Extract the (x, y) coordinate from the center of the cell holding the provided text.  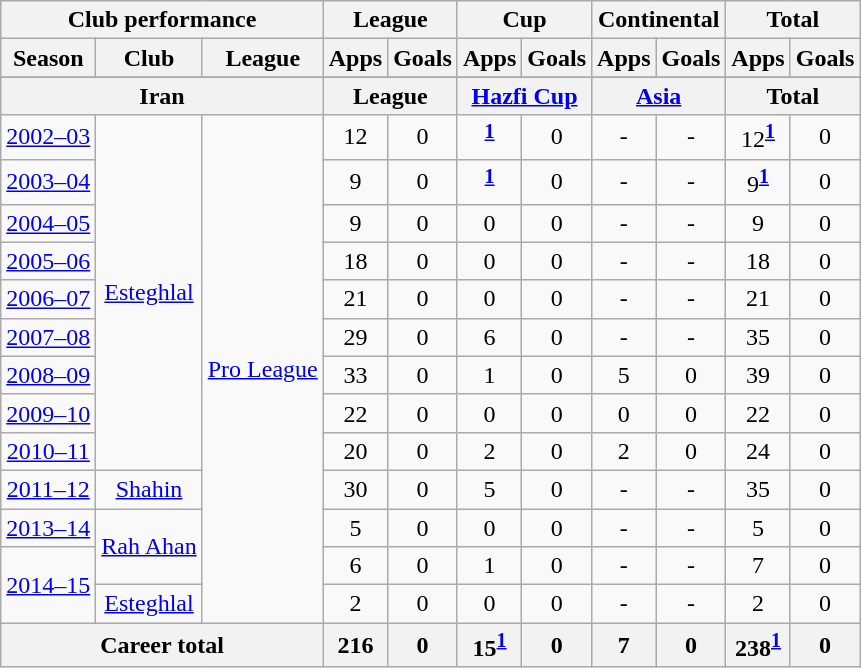
33 (355, 375)
24 (758, 451)
2381 (758, 646)
Cup (524, 20)
Career total (162, 646)
Shahin (149, 489)
Asia (659, 96)
Club performance (162, 20)
2009–10 (48, 413)
2014–15 (48, 585)
Rah Ahan (149, 547)
2003–04 (48, 182)
Continental (659, 20)
Hazfi Cup (524, 96)
Pro League (262, 369)
Iran (162, 96)
20 (355, 451)
30 (355, 489)
2013–14 (48, 528)
12 (355, 138)
39 (758, 375)
2005–06 (48, 261)
216 (355, 646)
2011–12 (48, 489)
2002–03 (48, 138)
2004–05 (48, 223)
2007–08 (48, 337)
29 (355, 337)
91 (758, 182)
151 (489, 646)
Season (48, 58)
2008–09 (48, 375)
Club (149, 58)
2006–07 (48, 299)
2010–11 (48, 451)
121 (758, 138)
